Capture the cell that displays the provided text and extract its (X, Y) central coordinate. 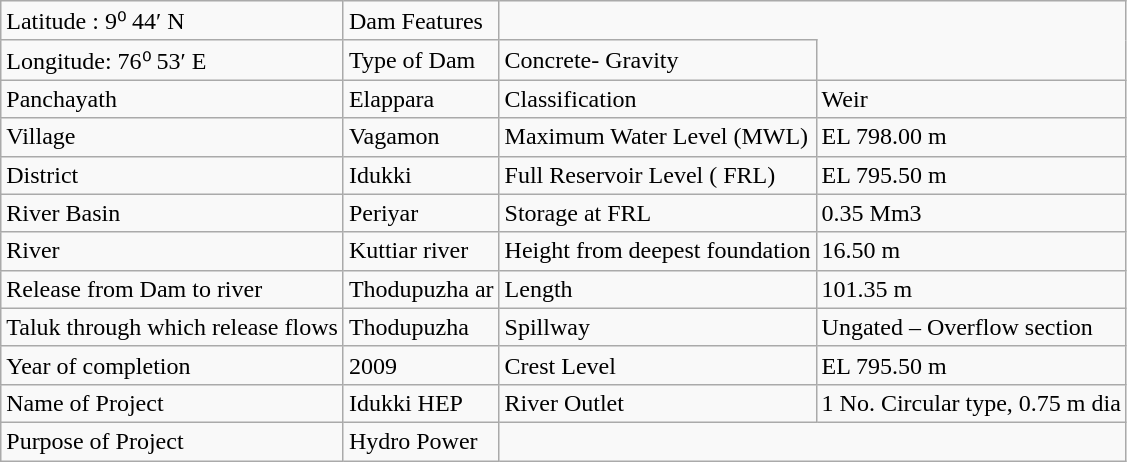
Elappara (421, 99)
Length (658, 289)
Type of Dam (421, 60)
Year of completion (172, 365)
Spillway (658, 327)
16.50 m (971, 251)
Panchayath (172, 99)
2009 (421, 365)
Hydro Power (421, 441)
Idukki (421, 175)
Name of Project (172, 403)
Village (172, 137)
101.35 m (971, 289)
Crest Level (658, 365)
EL 798.00 m (971, 137)
Release from Dam to river (172, 289)
Thodupuzha ar (421, 289)
Height from deepest foundation (658, 251)
Concrete- Gravity (658, 60)
Weir (971, 99)
Kuttiar river (421, 251)
Maximum Water Level (MWL) (658, 137)
Latitude : 9⁰ 44′ N (172, 21)
Ungated – Overflow section (971, 327)
Vagamon (421, 137)
District (172, 175)
Classification (658, 99)
Taluk through which release flows (172, 327)
1 No. Circular type, 0.75 m dia (971, 403)
Longitude: 76⁰ 53′ E (172, 60)
Thodupuzha (421, 327)
0.35 Mm3 (971, 213)
Idukki HEP (421, 403)
Dam Features (421, 21)
Periyar (421, 213)
Storage at FRL (658, 213)
River Basin (172, 213)
Full Reservoir Level ( FRL) (658, 175)
River (172, 251)
Purpose of Project (172, 441)
River Outlet (658, 403)
